Scan for the cell matching the given text and deliver its [X, Y] coordinate at center. 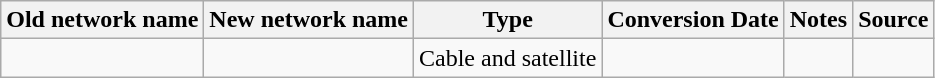
Notes [818, 20]
Conversion Date [693, 20]
Cable and satellite [508, 58]
Type [508, 20]
Old network name [102, 20]
Source [894, 20]
New network name [309, 20]
